Return (X, Y) of the center of cell containing provided text 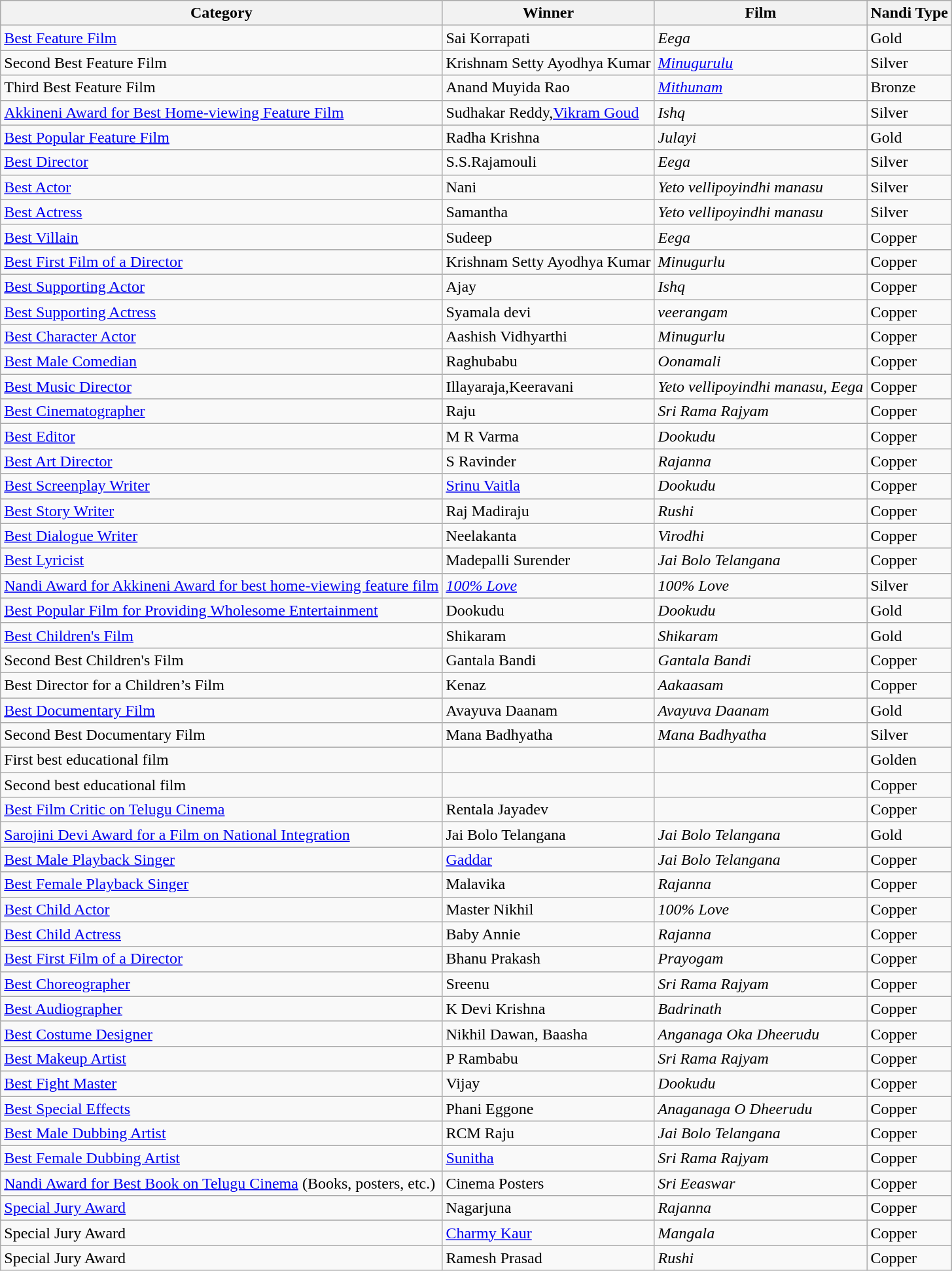
Best Female Dubbing Artist (221, 1158)
Nandi Award for Best Book on Telugu Cinema (Books, posters, etc.) (221, 1183)
Rentala Jayadev (548, 810)
Vijay (548, 1083)
Aashish Vidhyarthi (548, 337)
Ajay (548, 287)
Best Music Director (221, 387)
Syamala devi (548, 312)
Anand Muyida Rao (548, 88)
Best Director for a Children’s Film (221, 685)
Radha Krishna (548, 137)
Bhanu Prakash (548, 959)
Badrinath (760, 1009)
Malavika (548, 884)
Best Popular Feature Film (221, 137)
Second Best Children's Film (221, 660)
Nandi Type (909, 13)
Nagarjuna (548, 1208)
Anganaga Oka Dheerudu (760, 1034)
Winner (548, 13)
Best Children's Film (221, 635)
Best Male Dubbing Artist (221, 1134)
Best Audiographer (221, 1009)
Best Supporting Actress (221, 312)
Best Cinematographer (221, 411)
Best Fight Master (221, 1083)
Best Male Comedian (221, 362)
Phani Eggone (548, 1109)
Sunitha (548, 1158)
Yeto vellipoyindhi manasu, Eega (760, 387)
Nani (548, 187)
Best Male Playback Singer (221, 860)
Best Documentary Film (221, 710)
Best Director (221, 162)
Film (760, 13)
Third Best Feature Film (221, 88)
P Rambabu (548, 1058)
Raj Madiraju (548, 511)
Best Dialogue Writer (221, 536)
Master Nikhil (548, 909)
Gaddar (548, 860)
Best Costume Designer (221, 1034)
Best Makeup Artist (221, 1058)
Virodhi (760, 536)
Best Screenplay Writer (221, 486)
Akkineni Award for Best Home-viewing Feature Film (221, 113)
Best Female Playback Singer (221, 884)
Sri Eeaswar (760, 1183)
Best Lyricist (221, 561)
Best Child Actress (221, 934)
Best Special Effects (221, 1109)
Charmy Kaur (548, 1233)
Srinu Vaitla (548, 486)
Minugurulu (760, 63)
Best Film Critic on Telugu Cinema (221, 810)
Second Best Feature Film (221, 63)
Best Feature Film (221, 38)
Sudeep (548, 237)
Category (221, 13)
Sai Korrapati (548, 38)
Mithunam (760, 88)
M R Varma (548, 436)
Bronze (909, 88)
Sreenu (548, 984)
First best educational film (221, 760)
Best Child Actor (221, 909)
Ramesh Prasad (548, 1258)
Best Actress (221, 212)
Sudhakar Reddy,Vikram Goud (548, 113)
Cinema Posters (548, 1183)
Samantha (548, 212)
Best Character Actor (221, 337)
Raghubabu (548, 362)
Best Villain (221, 237)
Raju (548, 411)
K Devi Krishna (548, 1009)
Madepalli Surender (548, 561)
Aakaasam (760, 685)
Best Story Writer (221, 511)
Neelakanta (548, 536)
Mangala (760, 1233)
Best Art Director (221, 461)
Best Choreographer (221, 984)
Best Actor (221, 187)
Julayi (760, 137)
Best Supporting Actor (221, 287)
Baby Annie (548, 934)
Best Popular Film for Providing Wholesome Entertainment (221, 610)
S.S.Rajamouli (548, 162)
Anaganaga O Dheerudu (760, 1109)
RCM Raju (548, 1134)
Second best educational film (221, 785)
Oonamali (760, 362)
Prayogam (760, 959)
Nikhil Dawan, Baasha (548, 1034)
S Ravinder (548, 461)
Nandi Award for Akkineni Award for best home-viewing feature film (221, 585)
Kenaz (548, 685)
Golden (909, 760)
Sarojini Devi Award for a Film on National Integration (221, 835)
Best Editor (221, 436)
Illayaraja,Keeravani (548, 387)
veerangam (760, 312)
Second Best Documentary Film (221, 735)
